Detect which cell encompasses the target text, then output its (x, y) center coordinate. 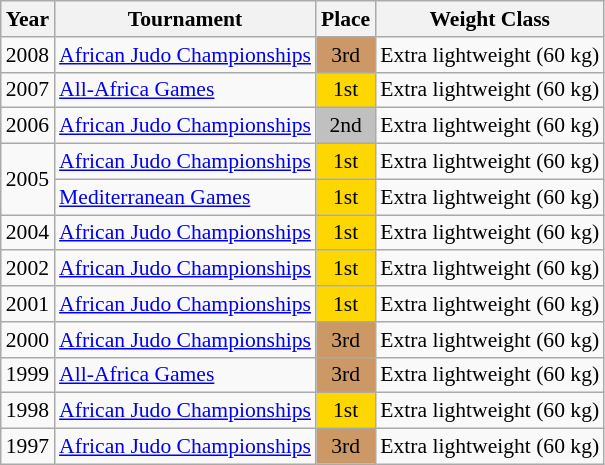
1997 (28, 447)
Tournament (185, 19)
2nd (346, 126)
2002 (28, 269)
2001 (28, 304)
2004 (28, 233)
2000 (28, 340)
2007 (28, 90)
2005 (28, 180)
2008 (28, 55)
Year (28, 19)
Weight Class (490, 19)
1998 (28, 411)
Place (346, 19)
2006 (28, 126)
Mediterranean Games (185, 197)
1999 (28, 375)
